From the cell containing the given text, extract its center point as (x, y) coordinate. 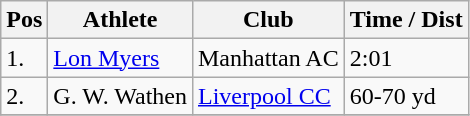
2. (24, 96)
Manhattan AC (268, 58)
G. W. Wathen (120, 96)
Pos (24, 20)
Time / Dist (406, 20)
1. (24, 58)
Lon Myers (120, 58)
2:01 (406, 58)
Athlete (120, 20)
Liverpool CC (268, 96)
Club (268, 20)
60-70 yd (406, 96)
